Pinpoint the cell where the given text exists, returning its (x, y) midpoint coordinate. 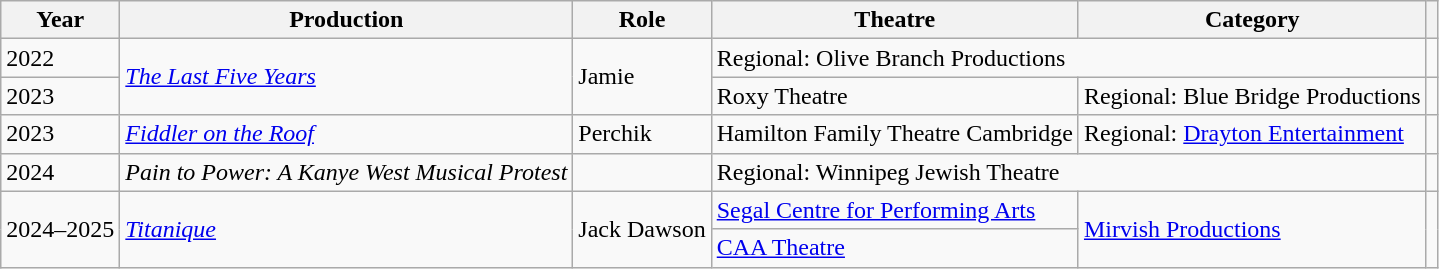
Category (1252, 20)
Titanique (346, 229)
Regional: Winnipeg Jewish Theatre (1068, 172)
Perchik (642, 134)
CAA Theatre (894, 248)
Segal Centre for Performing Arts (894, 210)
2024 (60, 172)
Jamie (642, 77)
Regional: Olive Branch Productions (1068, 58)
Regional: Drayton Entertainment (1252, 134)
Fiddler on the Roof (346, 134)
Pain to Power: A Kanye West Musical Protest (346, 172)
Regional: Blue Bridge Productions (1252, 96)
2024–2025 (60, 229)
Jack Dawson (642, 229)
Mirvish Productions (1252, 229)
Production (346, 20)
Role (642, 20)
Hamilton Family Theatre Cambridge (894, 134)
2022 (60, 58)
Roxy Theatre (894, 96)
Year (60, 20)
Theatre (894, 20)
The Last Five Years (346, 77)
